Locate the cell with the specified text and output its (X, Y) center coordinate. 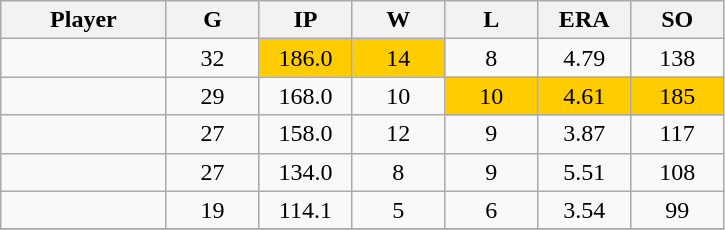
138 (678, 58)
29 (212, 96)
3.54 (584, 210)
G (212, 20)
L (492, 20)
186.0 (306, 58)
5 (398, 210)
12 (398, 134)
SO (678, 20)
3.87 (584, 134)
117 (678, 134)
W (398, 20)
185 (678, 96)
4.79 (584, 58)
19 (212, 210)
168.0 (306, 96)
6 (492, 210)
Player (84, 20)
4.61 (584, 96)
99 (678, 210)
114.1 (306, 210)
ERA (584, 20)
158.0 (306, 134)
5.51 (584, 172)
108 (678, 172)
IP (306, 20)
32 (212, 58)
14 (398, 58)
134.0 (306, 172)
